Pinpoint the cell where the given text exists, returning its [X, Y] midpoint coordinate. 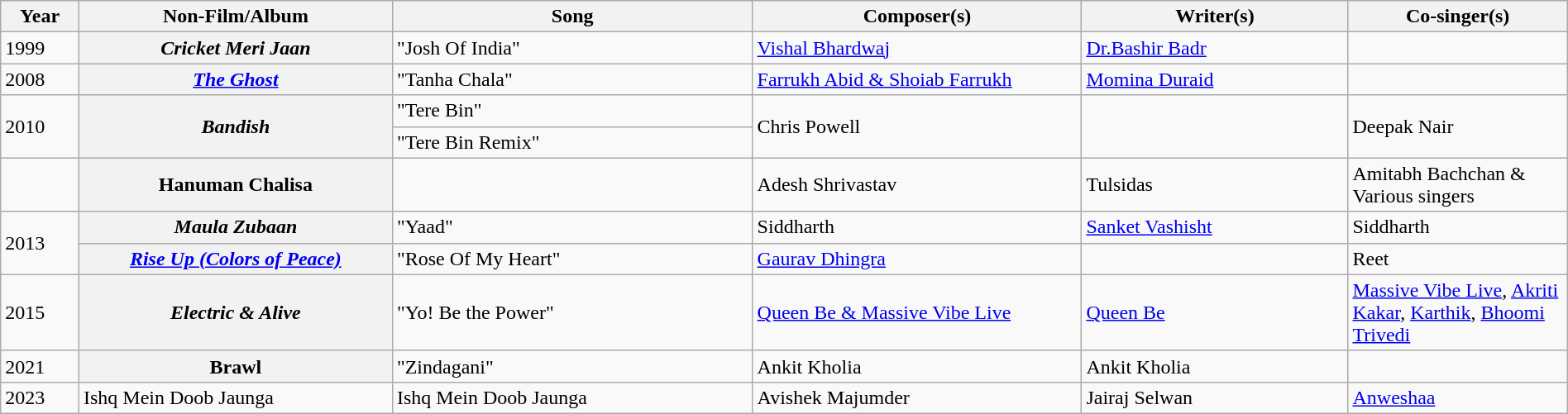
Tulsidas [1215, 185]
Vishal Bhardwaj [917, 48]
"Tanha Chala" [572, 79]
Queen Be [1215, 312]
Amitabh Bachchan & Various singers [1457, 185]
2013 [40, 243]
"Rose Of My Heart" [572, 259]
Jairaj Selwan [1215, 397]
Hanuman Chalisa [235, 185]
Co-singer(s) [1457, 17]
Gaurav Dhingra [917, 259]
Brawl [235, 366]
2023 [40, 397]
"Tere Bin Remix" [572, 142]
"Zindagani" [572, 366]
Adesh Shrivastav [917, 185]
Queen Be & Massive Vibe Live [917, 312]
Anweshaa [1457, 397]
Rise Up (Colors of Peace) [235, 259]
2021 [40, 366]
Year [40, 17]
2008 [40, 79]
Dr.Bashir Badr [1215, 48]
Farrukh Abid & Shoiab Farrukh [917, 79]
Song [572, 17]
Momina Duraid [1215, 79]
Writer(s) [1215, 17]
Bandish [235, 126]
Electric & Alive [235, 312]
Reet [1457, 259]
Deepak Nair [1457, 126]
Massive Vibe Live, Akriti Kakar, Karthik, Bhoomi Trivedi [1457, 312]
Sanket Vashisht [1215, 227]
Chris Powell [917, 126]
The Ghost [235, 79]
"Josh Of India" [572, 48]
"Yaad" [572, 227]
Avishek Majumder [917, 397]
"Tere Bin" [572, 111]
"Yo! Be the Power" [572, 312]
Composer(s) [917, 17]
1999 [40, 48]
Cricket Meri Jaan [235, 48]
2010 [40, 126]
Non-Film/Album [235, 17]
Maula Zubaan [235, 227]
2015 [40, 312]
